Extract the [X, Y] coordinate from the center of the cell holding the provided text.  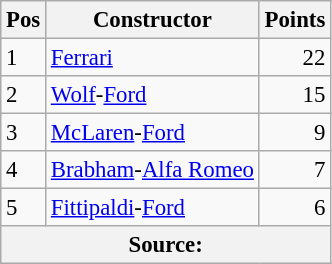
15 [294, 95]
7 [294, 170]
5 [24, 208]
4 [24, 170]
Source: [166, 245]
Fittipaldi-Ford [153, 208]
Brabham-Alfa Romeo [153, 170]
1 [24, 58]
22 [294, 58]
9 [294, 133]
Pos [24, 20]
Constructor [153, 20]
Wolf-Ford [153, 95]
2 [24, 95]
3 [24, 133]
6 [294, 208]
Ferrari [153, 58]
Points [294, 20]
McLaren-Ford [153, 133]
